Return the (x, y) coordinate for the center point of the cell that contains the specified text.  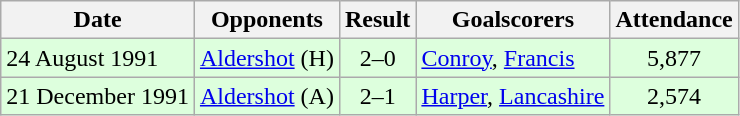
2–0 (377, 58)
21 December 1991 (98, 96)
Goalscorers (513, 20)
Attendance (674, 20)
2,574 (674, 96)
5,877 (674, 58)
24 August 1991 (98, 58)
Harper, Lancashire (513, 96)
Conroy, Francis (513, 58)
Result (377, 20)
Date (98, 20)
Aldershot (H) (266, 58)
Opponents (266, 20)
2–1 (377, 96)
Aldershot (A) (266, 96)
